Extract the [X, Y] coordinate from the center of the cell holding the provided text.  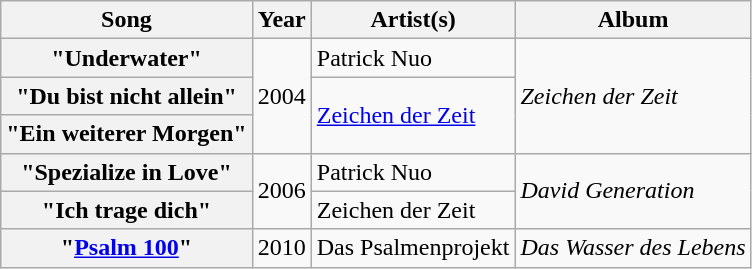
2006 [282, 191]
"Ein weiterer Morgen" [126, 134]
2010 [282, 248]
"Psalm 100" [126, 248]
"Du bist nicht allein" [126, 96]
Album [633, 20]
Das Wasser des Lebens [633, 248]
2004 [282, 96]
"Underwater" [126, 58]
Song [126, 20]
David Generation [633, 191]
Year [282, 20]
"Spezialize in Love" [126, 172]
"Ich trage dich" [126, 210]
Artist(s) [413, 20]
Das Psalmenprojekt [413, 248]
